Extract the [X, Y] coordinate from the center of the cell holding the provided text.  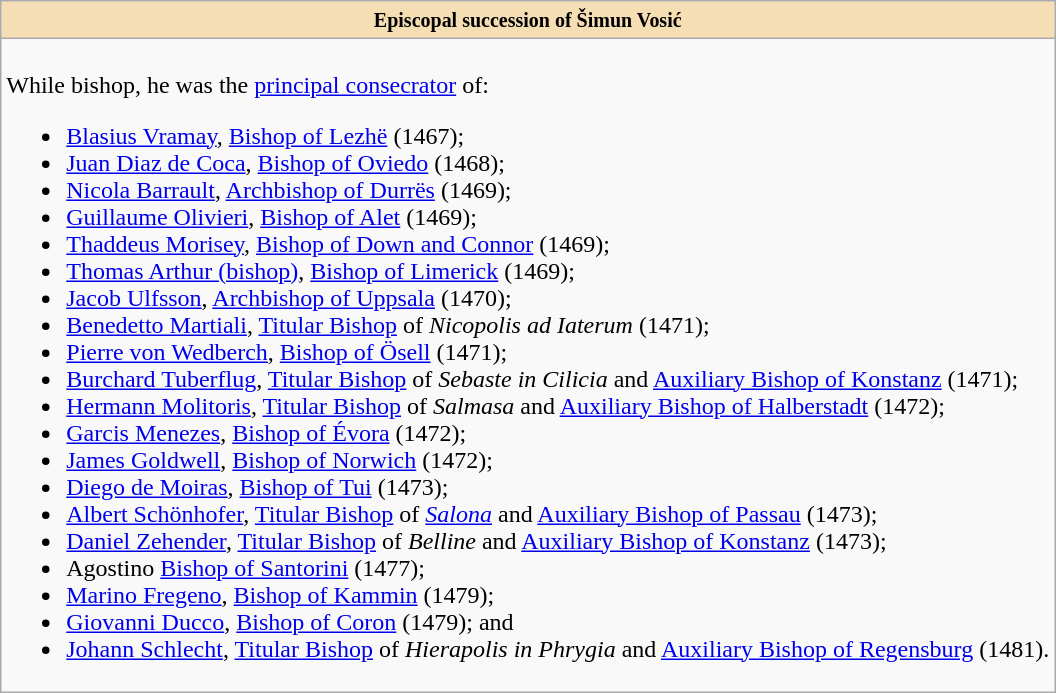
Episcopal succession of Šimun Vosić [528, 20]
